Output the [X, Y] coordinate of the center of the cell containing the given text.  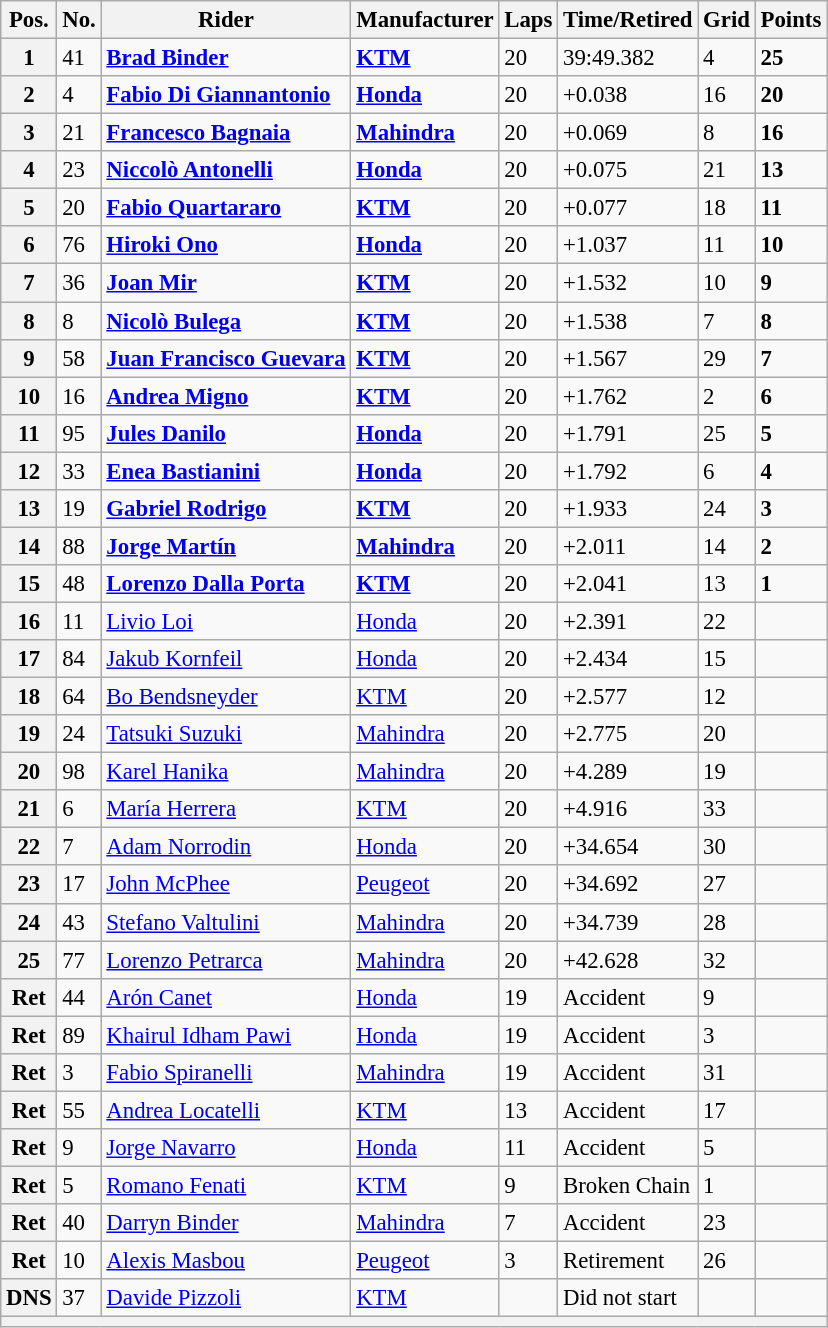
88 [79, 546]
Romano Fenati [226, 1185]
+1.933 [628, 509]
64 [79, 697]
Broken Chain [628, 1185]
Fabio Spiranelli [226, 1073]
Enea Bastianini [226, 471]
Laps [528, 20]
Khairul Idham Pawi [226, 1035]
+0.077 [628, 208]
32 [726, 960]
84 [79, 659]
Francesco Bagnaia [226, 133]
58 [79, 358]
Retirement [628, 1261]
+1.791 [628, 433]
+0.069 [628, 133]
Alexis Masbou [226, 1261]
+1.538 [628, 321]
Joan Mir [226, 283]
+4.916 [628, 809]
48 [79, 584]
+2.011 [628, 546]
+2.775 [628, 734]
+1.792 [628, 471]
+42.628 [628, 960]
31 [726, 1073]
29 [726, 358]
Arón Canet [226, 997]
Manufacturer [425, 20]
Bo Bendsneyder [226, 697]
Andrea Locatelli [226, 1110]
+1.037 [628, 245]
43 [79, 922]
+0.038 [628, 95]
Jakub Kornfeil [226, 659]
28 [726, 922]
John McPhee [226, 885]
+0.075 [628, 170]
María Herrera [226, 809]
98 [79, 772]
Rider [226, 20]
40 [79, 1223]
Grid [726, 20]
+1.762 [628, 396]
+2.434 [628, 659]
Fabio Di Giannantonio [226, 95]
+1.532 [628, 283]
44 [79, 997]
+1.567 [628, 358]
36 [79, 283]
55 [79, 1110]
Juan Francisco Guevara [226, 358]
Darryn Binder [226, 1223]
+2.577 [628, 697]
Livio Loi [226, 621]
77 [79, 960]
95 [79, 433]
37 [79, 1298]
+34.654 [628, 847]
Brad Binder [226, 58]
Karel Hanika [226, 772]
Did not start [628, 1298]
76 [79, 245]
41 [79, 58]
89 [79, 1035]
+2.391 [628, 621]
Adam Norrodin [226, 847]
Jules Danilo [226, 433]
Jorge Navarro [226, 1148]
+34.739 [628, 922]
Points [790, 20]
Lorenzo Petrarca [226, 960]
Time/Retired [628, 20]
DNS [29, 1298]
Gabriel Rodrigo [226, 509]
Jorge Martín [226, 546]
Niccolò Antonelli [226, 170]
No. [79, 20]
30 [726, 847]
27 [726, 885]
Davide Pizzoli [226, 1298]
26 [726, 1261]
Andrea Migno [226, 396]
Tatsuki Suzuki [226, 734]
Fabio Quartararo [226, 208]
39:49.382 [628, 58]
Stefano Valtulini [226, 922]
Pos. [29, 20]
Hiroki Ono [226, 245]
+2.041 [628, 584]
+4.289 [628, 772]
+34.692 [628, 885]
Nicolò Bulega [226, 321]
Lorenzo Dalla Porta [226, 584]
